From the cell containing the given text, extract its center point as (x, y) coordinate. 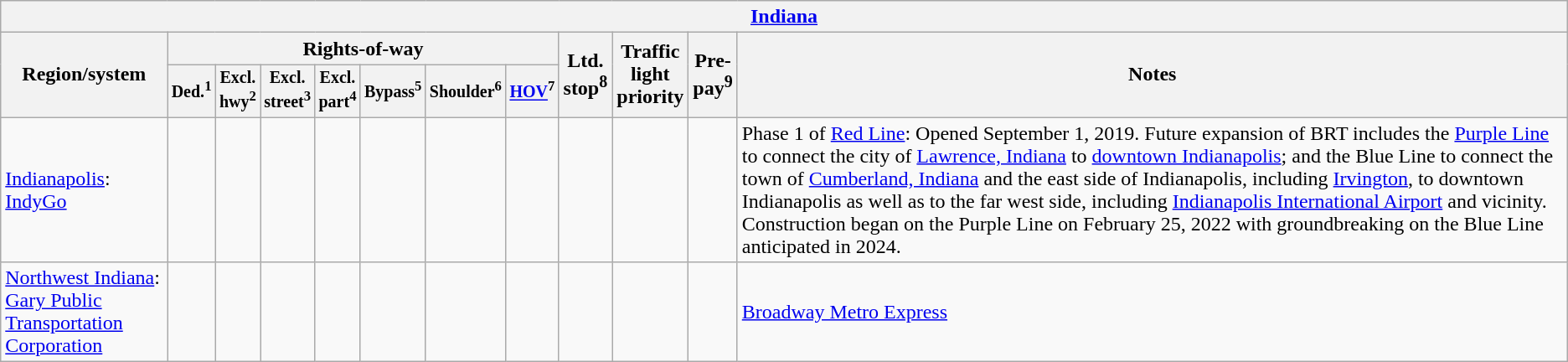
Notes (1153, 75)
Shoulder6 (466, 90)
Excl.part4 (338, 90)
Ded.1 (191, 90)
Northwest Indiana:Gary Public Transportation Corporation (84, 312)
HOV7 (533, 90)
Indianapolis:IndyGo (84, 189)
Region/system (84, 75)
Indiana (784, 17)
Bypass5 (393, 90)
Excl.hwy2 (238, 90)
Rights-of-way (364, 49)
Excl.street3 (288, 90)
Ltd.stop8 (585, 75)
Pre-pay9 (713, 75)
Broadway Metro Express (1153, 312)
Trafficlightpriority (650, 75)
